From the cell containing the given text, extract its center point as (x, y) coordinate. 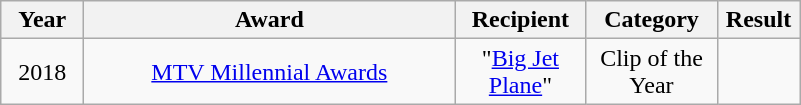
Clip of the Year (652, 72)
"Big Jet Plane" (520, 72)
Category (652, 20)
Year (42, 20)
Recipient (520, 20)
Award (270, 20)
Result (758, 20)
2018 (42, 72)
MTV Millennial Awards (270, 72)
